Find where the given text appears and provide that cell's center as [x, y] coordinate. 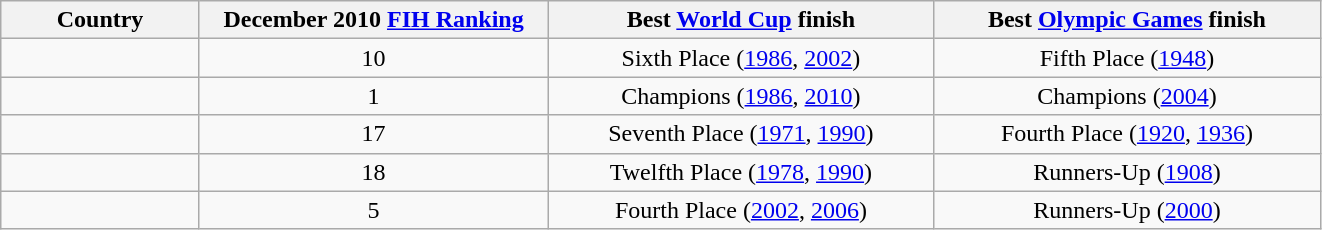
Best Olympic Games finish [1127, 20]
Champions (1986, 2010) [741, 96]
18 [374, 172]
Best World Cup finish [741, 20]
Fourth Place (2002, 2006) [741, 210]
Runners-Up (1908) [1127, 172]
17 [374, 134]
December 2010 FIH Ranking [374, 20]
1 [374, 96]
Runners-Up (2000) [1127, 210]
Country [100, 20]
Champions (2004) [1127, 96]
Sixth Place (1986, 2002) [741, 58]
Seventh Place (1971, 1990) [741, 134]
5 [374, 210]
Fourth Place (1920, 1936) [1127, 134]
10 [374, 58]
Fifth Place (1948) [1127, 58]
Twelfth Place (1978, 1990) [741, 172]
